Search for the cell housing the specified text and yield its [x, y] center coordinate. 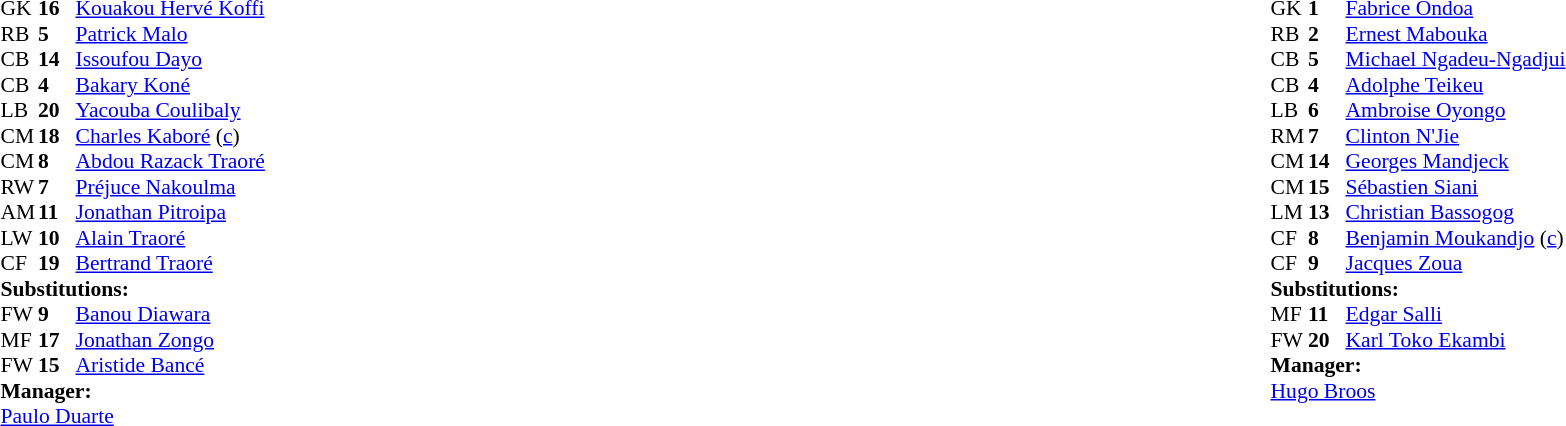
Aristide Bancé [170, 365]
10 [57, 238]
LM [1290, 213]
Michael Ngadeu-Ngadjui [1456, 59]
Edgar Salli [1456, 315]
Bertrand Traoré [170, 263]
Bakary Koné [170, 85]
AM [19, 213]
18 [57, 136]
19 [57, 263]
Yacouba Coulibaly [170, 111]
Ambroise Oyongo [1456, 111]
Alain Traoré [170, 238]
Christian Bassogog [1456, 213]
Karl Toko Ekambi [1456, 340]
17 [57, 340]
Clinton N'Jie [1456, 136]
LW [19, 238]
RM [1290, 136]
2 [1327, 34]
Jonathan Zongo [170, 340]
13 [1327, 213]
Charles Kaboré (c) [170, 136]
Issoufou Dayo [170, 59]
Georges Mandjeck [1456, 161]
Jonathan Pitroipa [170, 213]
Abdou Razack Traoré [170, 161]
Hugo Broos [1418, 391]
6 [1327, 111]
Banou Diawara [170, 315]
Jacques Zoua [1456, 263]
Benjamin Moukandjo (c) [1456, 238]
Adolphe Teikeu [1456, 85]
RW [19, 187]
Sébastien Siani [1456, 187]
Ernest Mabouka [1456, 34]
Préjuce Nakoulma [170, 187]
Patrick Malo [170, 34]
